For the text-containing cell, return its midpoint in [X, Y] coordinate format. 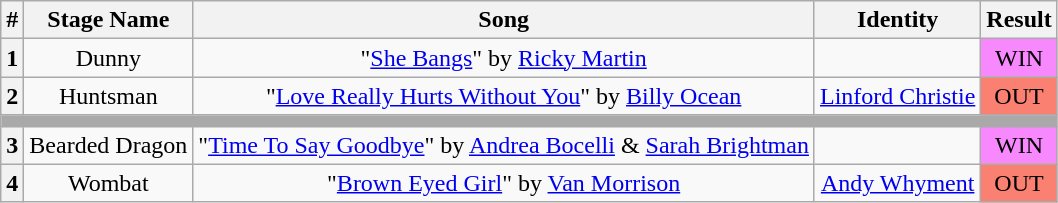
Dunny [108, 58]
2 [12, 96]
Linford Christie [897, 96]
Andy Whyment [897, 183]
# [12, 20]
"Time To Say Goodbye" by Andrea Bocelli & Sarah Brightman [504, 145]
Stage Name [108, 20]
Result [1019, 20]
1 [12, 58]
4 [12, 183]
Song [504, 20]
3 [12, 145]
"Love Really Hurts Without You" by Billy Ocean [504, 96]
Huntsman [108, 96]
Bearded Dragon [108, 145]
"Brown Eyed Girl" by Van Morrison [504, 183]
"She Bangs" by Ricky Martin [504, 58]
Wombat [108, 183]
Identity [897, 20]
